Find where the given text appears and provide that cell's center as (x, y) coordinate. 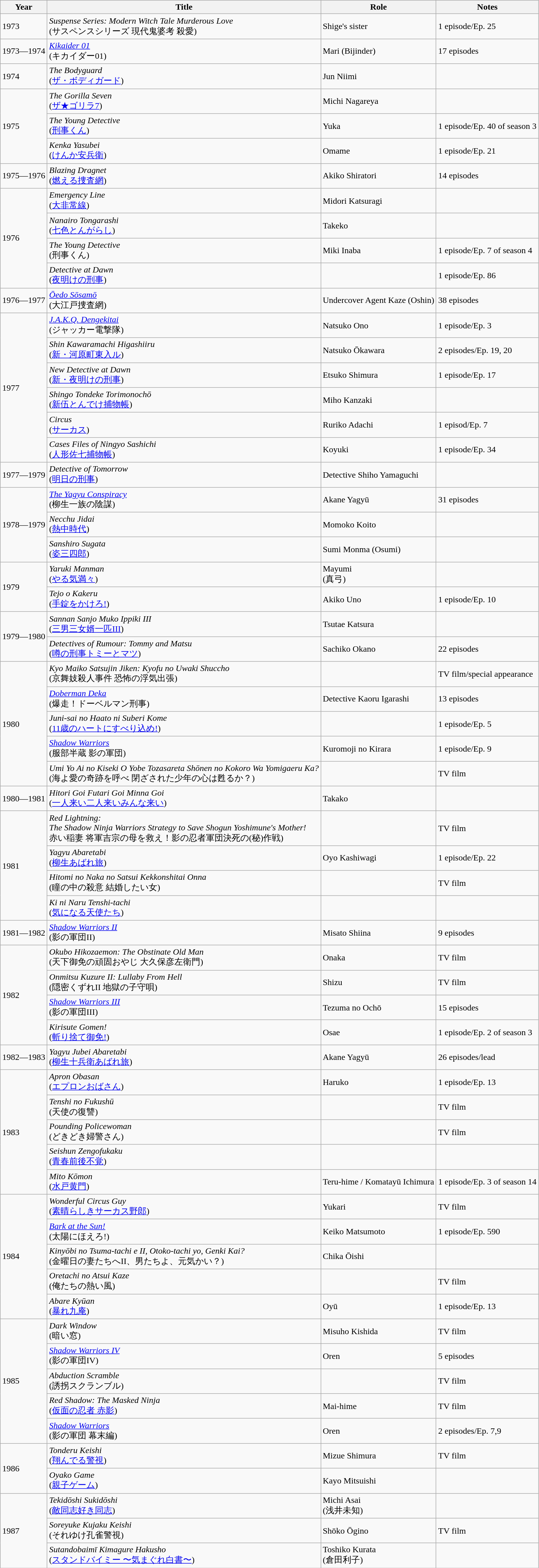
1975 (24, 126)
Soreyuke Kujaku Keishi(それゆけ孔雀警視) (184, 1531)
1980 (24, 724)
1 episode/Ep. 10 (487, 599)
Mayumi(真弓) (379, 574)
Seishun Zengofukaku(青春前後不覚) (184, 1157)
Detectives of Rumour: Tommy and Matsu(噂の刑事トミーとマツ) (184, 649)
Onmitsu Kuzure II: Lullaby From Hell(隠密くずれII 地獄の子守唄) (184, 983)
New Detective at Dawn(新・夜明けの刑事) (184, 375)
Shōko Ōgino (379, 1531)
Shige's sister (379, 26)
Sanshiro Sugata(姿三四郎) (184, 550)
Yagyu Abaretabi(柳生あばれ旅) (184, 858)
Shadow Warriors III(影の軍団III) (184, 1008)
Okubo Hikozaemon: The Obstinate Old Man(天下御免の頑固おやじ 大久保彦左衛門) (184, 958)
Kuromoji no Kirara (379, 749)
Kayo Mitsuishi (379, 1481)
Apron Obasan(エプロンおばさん) (184, 1082)
1973 (24, 26)
Kyo Maiko Satsujin Jiken: Kyofu no Uwaki Shuccho(京舞妓殺人事件 恐怖の浮気出張) (184, 674)
Kenka Yasubei(けんか安兵衛) (184, 151)
1 episode/Ep. 17 (487, 375)
Sachiko Okano (379, 649)
Tenshi no Fukushū(天使の復讐) (184, 1107)
Hitori Goi Futari Goi Minna Goi(一人来い二人来いみんな来い) (184, 799)
Notes (487, 7)
26 episodes/lead (487, 1057)
1977 (24, 387)
Shadow Warriors II(影の軍団II) (184, 933)
Ki ni Naru Tenshi-tachi(気になる天使たち) (184, 908)
Osae (379, 1032)
Omame (379, 151)
Takeko (379, 226)
1 episode/Ep. 34 (487, 450)
Emergency Line(大非常線) (184, 201)
1 episode/Ep. 5 (487, 724)
Red Shadow: The Masked Ninja(仮面の忍者 赤影) (184, 1406)
Shadow Warriors(服部半蔵 影の軍団) (184, 749)
5 episodes (487, 1356)
Abduction Scramble(誘拐スクランブル) (184, 1381)
1975—1976 (24, 176)
The Bodyguard(ザ・ボディガード) (184, 76)
Onaka (379, 958)
2 episodes/Ep. 7,9 (487, 1431)
Red Lightning:The Shadow Ninja Warriors Strategy to Save Shogun Yoshimune's Mother!赤い稲妻 将軍吉宗の母を救え！影の忍者軍団決死の(秘)作戦) (184, 829)
1976 (24, 238)
1979—1980 (24, 637)
Suspense Series: Modern Witch Tale Murderous Love(サスペンスシリーズ 現代鬼婆考 殺愛) (184, 26)
Shin Kawaramachi Higashiiru(新・河原町東入ル) (184, 350)
1 episode/Ep. 40 of season 3 (487, 126)
1 episode/Ep. 22 (487, 858)
Midori Katsuragi (379, 201)
Toshiko Kurata(倉田利子) (379, 1555)
Tezuma no Ochō (379, 1008)
Title (184, 7)
Koyuki (379, 450)
Yukari (379, 1207)
15 episodes (487, 1008)
Michi Asai(浅井未知) (379, 1506)
Yaruki Manman(やる気満々) (184, 574)
1 episode/Ep. 3 of season 14 (487, 1182)
Kinyōbi no Tsuma-tachi e II, Otoko-tachi yo, Genki Kai?(金曜日の妻たちへII、男たちよ、元気かい？) (184, 1256)
2 episodes/Ep. 19, 20 (487, 350)
1982—1983 (24, 1057)
Mizue Shimura (379, 1456)
1 episode/Ep. 3 (487, 325)
Circus(サーカス) (184, 425)
Shadow Warriors IV(影の軍団IV) (184, 1356)
9 episodes (487, 933)
Abare Kyūan(暴れ九庵) (184, 1307)
31 episodes (487, 500)
Blazing Dragnet(燃える捜査網) (184, 176)
Bark at the Sun!(太陽にほえろ!) (184, 1232)
Tejo o Kakeru(手錠をかけろ!) (184, 599)
Mito Kōmon(水戸黄門) (184, 1182)
1981—1982 (24, 933)
1980—1981 (24, 799)
1986 (24, 1468)
Akiko Shiratori (379, 176)
The Yagyu Conspiracy(柳生一族の陰謀) (184, 500)
Mai-hime (379, 1406)
1 episode/Ep. 9 (487, 749)
38 episodes (487, 300)
Shingo Tondeke Torimonochō(新伍とんでけ捕物帳) (184, 400)
Yuka (379, 126)
Detective Shiho Yamaguchi (379, 475)
Role (379, 7)
Detective at Dawn(夜明けの刑事) (184, 275)
Haruko (379, 1082)
Tsutae Katsura (379, 624)
Ōedo Sōsamō(大江戸捜査網) (184, 300)
Umi Yo Ai no Kiseki O Yobe Tozasareta Shōnen no Kokoro Wa Yomigaeru Ka?(海よ愛の奇跡を呼べ 閉ざされた少年の心は甦るか？) (184, 774)
Misato Shiina (379, 933)
Natsuko Ono (379, 325)
Year (24, 7)
1982 (24, 995)
J.A.K.Q. Dengekitai(ジャッカー電撃隊) (184, 325)
Oyū (379, 1307)
13 episodes (487, 699)
Oretachi no Atsui Kaze(俺たちの熱い風) (184, 1282)
1977—1979 (24, 475)
Akiko Uno (379, 599)
1976—1977 (24, 300)
TV film/special appearance (487, 674)
1 episode/Ep. 2 of season 3 (487, 1032)
1 episode/Ep. 21 (487, 151)
1987 (24, 1530)
Teru-hime / Komatayū Ichimura (379, 1182)
Chika Ōishi (379, 1256)
Etsuko Shimura (379, 375)
Sumi Monma (Osumi) (379, 550)
1974 (24, 76)
Misuho Kishida (379, 1331)
Shizu (379, 983)
Michi Nagareya (379, 101)
The Gorilla Seven(ザ★ゴリラ7) (184, 101)
Keiko Matsumoto (379, 1232)
1978—1979 (24, 524)
1973—1974 (24, 51)
1984 (24, 1256)
Yagyu Jubei Abaretabi(柳生十兵衛あばれ旅) (184, 1057)
1 episode/Ep. 7 of season 4 (487, 251)
1979 (24, 587)
Kikaider 01(キカイダー01) (184, 51)
Oyo Kashiwagi (379, 858)
Tekidōshi Sukidōshi(敵同志好き同志) (184, 1506)
Dark Window(暗い窓) (184, 1331)
Undercover Agent Kaze (Oshin) (379, 300)
22 episodes (487, 649)
1 episode/Ep. 86 (487, 275)
Miki Inaba (379, 251)
1 episode/Ep. 590 (487, 1232)
Mari (Bijinder) (379, 51)
Doberman Deka(爆走！ドーベルマン刑事) (184, 699)
Necchu Jidai(熱中時代) (184, 525)
Shadow Warriors(影の軍団 幕末編) (184, 1431)
Ruriko Adachi (379, 425)
Kirisute Gomen!(斬り捨て御免!) (184, 1032)
17 episodes (487, 51)
Jun Niimi (379, 76)
Miho Kanzaki (379, 400)
1983 (24, 1132)
Detective Kaoru Igarashi (379, 699)
Oyako Game(親子ゲーム) (184, 1481)
Sannan Sanjo Muko Ippiki III(三男三女婿一匹III) (184, 624)
1 episode/Ep. 25 (487, 26)
Wonderful Circus Guy(素晴らしきサーカス野郎) (184, 1207)
Takako (379, 799)
Pounding Policewoman(どきどき婦警さん) (184, 1132)
1981 (24, 866)
Detective of Tomorrow(明日の刑事) (184, 475)
Hitomi no Naka no Satsui Kekkonshitai Onna(瞳の中の殺意 結婚したい女) (184, 883)
Momoko Koito (379, 525)
Sutandobaimī Kimagure Hakusho(スタンドバイミー 〜気まぐれ白書〜) (184, 1555)
14 episodes (487, 176)
Natsuko Ōkawara (379, 350)
Nanairo Tongarashi(七色とんがらし) (184, 226)
Tonderu Keishi(翔んでる警視) (184, 1456)
1985 (24, 1381)
Cases Files of Ningyo Sashichi(人形佐七捕物帳) (184, 450)
Juni-sai no Haato ni Suberi Kome(11歳のハートにすべり込め!) (184, 724)
1 episod/Ep. 7 (487, 425)
